Return the [x, y] coordinate for the center point of the cell that contains the specified text.  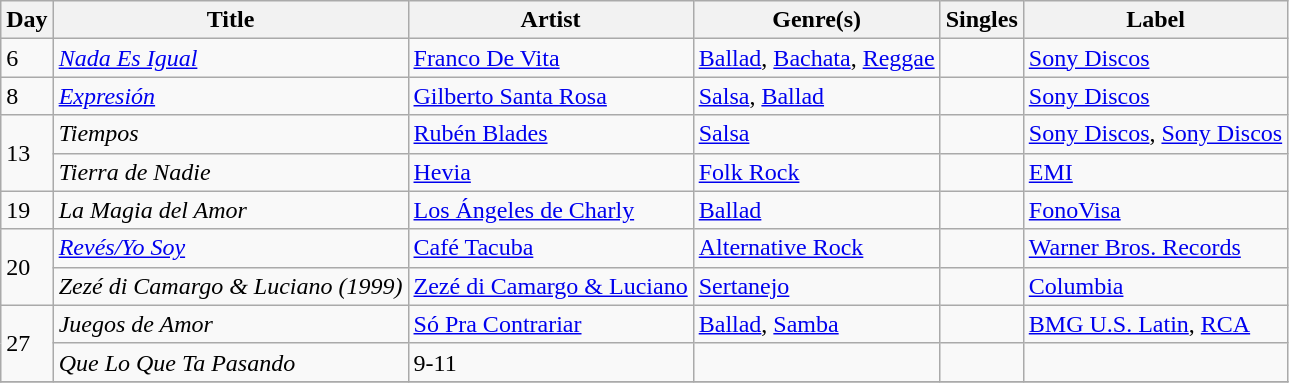
Salsa, Ballad [816, 96]
Salsa [816, 134]
Sertanejo [816, 286]
Artist [550, 20]
27 [27, 343]
EMI [1155, 172]
Café Tacuba [550, 248]
13 [27, 153]
Hevia [550, 172]
BMG U.S. Latin, RCA [1155, 324]
Rubén Blades [550, 134]
FonoVisa [1155, 210]
Day [27, 20]
Sony Discos, Sony Discos [1155, 134]
19 [27, 210]
Expresión [230, 96]
Tiempos [230, 134]
Title [230, 20]
Los Ángeles de Charly [550, 210]
Nada Es Igual [230, 58]
Warner Bros. Records [1155, 248]
Zezé di Camargo & Luciano [550, 286]
8 [27, 96]
Gilberto Santa Rosa [550, 96]
Ballad [816, 210]
Singles [982, 20]
Label [1155, 20]
Ballad, Samba [816, 324]
Folk Rock [816, 172]
Genre(s) [816, 20]
Alternative Rock [816, 248]
6 [27, 58]
Revés/Yo Soy [230, 248]
20 [27, 267]
Ballad, Bachata, Reggae [816, 58]
Juegos de Amor [230, 324]
Que Lo Que Ta Pasando [230, 362]
Só Pra Contrariar [550, 324]
Columbia [1155, 286]
Franco De Vita [550, 58]
9-11 [550, 362]
La Magia del Amor [230, 210]
Tierra de Nadie [230, 172]
Zezé di Camargo & Luciano (1999) [230, 286]
